Search for the cell housing the specified text and yield its [X, Y] center coordinate. 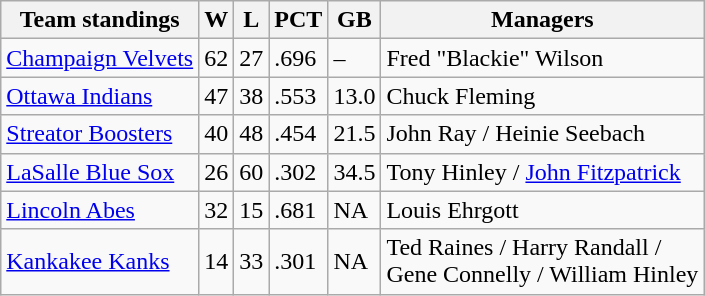
Managers [542, 20]
.696 [298, 58]
.553 [298, 96]
62 [216, 58]
21.5 [354, 134]
26 [216, 172]
Louis Ehrgott [542, 210]
– [354, 58]
33 [252, 262]
13.0 [354, 96]
Kankakee Kanks [100, 262]
GB [354, 20]
Ted Raines / Harry Randall / Gene Connelly / William Hinley [542, 262]
.454 [298, 134]
60 [252, 172]
LaSalle Blue Sox [100, 172]
.301 [298, 262]
34.5 [354, 172]
W [216, 20]
Tony Hinley / John Fitzpatrick [542, 172]
Champaign Velvets [100, 58]
John Ray / Heinie Seebach [542, 134]
.302 [298, 172]
47 [216, 96]
15 [252, 210]
14 [216, 262]
48 [252, 134]
27 [252, 58]
Fred "Blackie" Wilson [542, 58]
38 [252, 96]
L [252, 20]
.681 [298, 210]
Ottawa Indians [100, 96]
40 [216, 134]
Streator Boosters [100, 134]
Lincoln Abes [100, 210]
Chuck Fleming [542, 96]
PCT [298, 20]
32 [216, 210]
Team standings [100, 20]
